Pinpoint the cell where the given text exists, returning its (X, Y) midpoint coordinate. 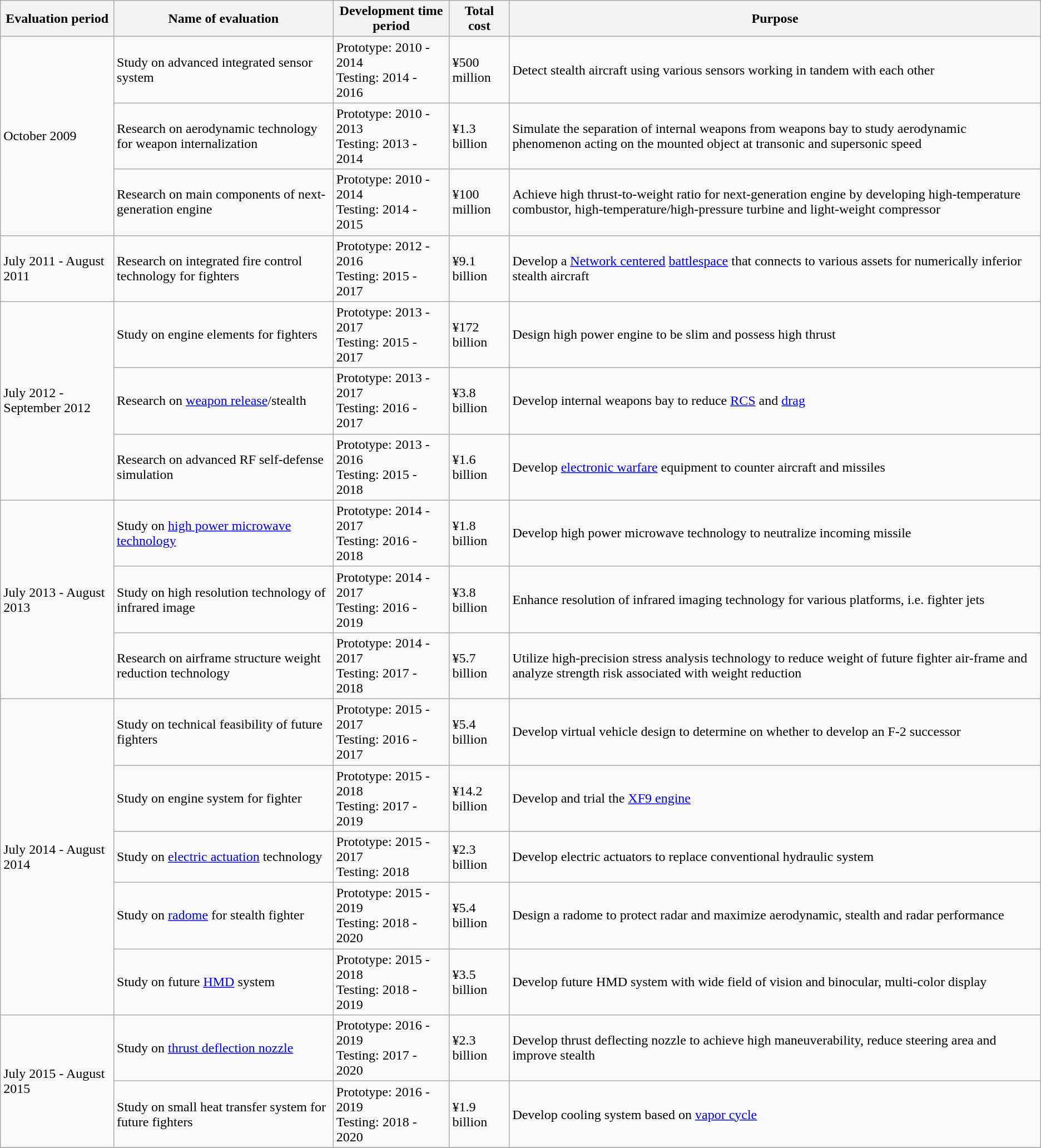
Develop virtual vehicle design to determine on whether to develop an F-2 successor (775, 732)
¥172 billion (479, 335)
Prototype: 2016 - 2019Testing: 2018 - 2020 (391, 1115)
Research on advanced RF self-defense simulation (224, 467)
¥3.5 billion (479, 982)
Study on radome for stealth fighter (224, 916)
October 2009 (57, 136)
July 2015 - August 2015 (57, 1081)
¥1.9 billion (479, 1115)
¥9.1 billion (479, 268)
Develop a Network centered battlespace that connects to various assets for numerically inferior stealth aircraft (775, 268)
Development time period (391, 19)
Study on high power microwave technology (224, 533)
Design high power engine to be slim and possess high thrust (775, 335)
Develop internal weapons bay to reduce RCS and drag (775, 400)
¥1.6 billion (479, 467)
Study on small heat transfer system for future fighters (224, 1115)
Research on aerodynamic technology for weapon internalization (224, 136)
Detect stealth aircraft using various sensors working in tandem with each other (775, 70)
Study on technical feasibility of future fighters (224, 732)
Study on advanced integrated sensor system (224, 70)
Prototype: 2010 - 2014Testing: 2014 - 2015 (391, 202)
July 2012 - September 2012 (57, 400)
Research on main components of next-generation engine (224, 202)
Prototype: 2015 - 2018Testing: 2018 - 2019 (391, 982)
Name of evaluation (224, 19)
Study on future HMD system (224, 982)
Evaluation period (57, 19)
Purpose (775, 19)
Study on high resolution technology of infrared image (224, 600)
Total cost (479, 19)
Prototype: 2010 - 2014Testing: 2014 - 2016 (391, 70)
Prototype: 2015 - 2019Testing: 2018 - 2020 (391, 916)
¥100 million (479, 202)
Develop and trial the XF9 engine (775, 799)
Enhance resolution of infrared imaging technology for various platforms, i.e. fighter jets (775, 600)
Study on thrust deflection nozzle (224, 1048)
Prototype: 2015 - 2018Testing: 2017 - 2019 (391, 799)
Prototype: 2014 - 2017Testing: 2017 - 2018 (391, 665)
Prototype: 2012 - 2016Testing: 2015 - 2017 (391, 268)
Develop cooling system based on vapor cycle (775, 1115)
¥1.8 billion (479, 533)
Develop high power microwave technology to neutralize incoming missile (775, 533)
Design a radome to protect radar and maximize aerodynamic, stealth and radar performance (775, 916)
Prototype: 2010 - 2013Testing: 2013 - 2014 (391, 136)
Develop thrust deflecting nozzle to achieve high maneuverability, reduce steering area and improve stealth (775, 1048)
July 2014 - August 2014 (57, 857)
Prototype: 2014 - 2017Testing: 2016 - 2019 (391, 600)
Prototype: 2015 - 2017Testing: 2016 - 2017 (391, 732)
Prototype: 2014 - 2017 Testing: 2016 - 2018 (391, 533)
Prototype: 2013 - 2017Testing: 2015 - 2017 (391, 335)
Develop electric actuators to replace conventional hydraulic system (775, 857)
July 2011 - August 2011 (57, 268)
Research on integrated fire control technology for fighters (224, 268)
Develop future HMD system with wide field of vision and binocular, multi-color display (775, 982)
Research on airframe structure weight reduction technology (224, 665)
¥5.7 billion (479, 665)
¥14.2 billion (479, 799)
¥500 million (479, 70)
Prototype: 2013 - 2017Testing: 2016 - 2017 (391, 400)
Prototype: 2013 - 2016Testing: 2015 - 2018 (391, 467)
Prototype: 2015 - 2017Testing: 2018 (391, 857)
Study on engine elements for fighters (224, 335)
Study on engine system for fighter (224, 799)
Research on weapon release/stealth (224, 400)
Study on electric actuation technology (224, 857)
Develop electronic warfare equipment to counter aircraft and missiles (775, 467)
Prototype: 2016 - 2019Testing: 2017 - 2020 (391, 1048)
July 2013 - August 2013 (57, 600)
¥1.3 billion (479, 136)
